Identify which cell holds the provided text, then report its [X, Y] central coordinate. 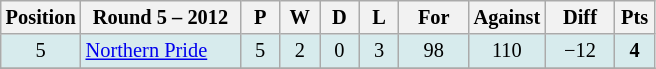
For [434, 17]
P [260, 17]
2 [300, 51]
Diff [580, 17]
Northern Pride [161, 51]
Against [508, 17]
Pts [635, 17]
110 [508, 51]
0 [340, 51]
Position [41, 17]
−12 [580, 51]
Round 5 – 2012 [161, 17]
W [300, 17]
98 [434, 51]
L [379, 17]
4 [635, 51]
3 [379, 51]
D [340, 17]
